Find where the given text appears and provide that cell's center as [x, y] coordinate. 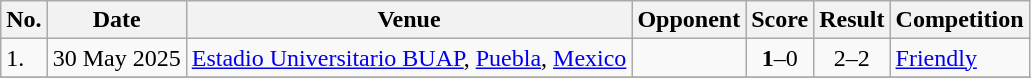
30 May 2025 [116, 58]
Friendly [960, 58]
Result [852, 20]
1. [24, 58]
1–0 [780, 58]
No. [24, 20]
Date [116, 20]
Score [780, 20]
Estadio Universitario BUAP, Puebla, Mexico [409, 58]
Venue [409, 20]
Competition [960, 20]
Opponent [689, 20]
2–2 [852, 58]
